Scan for the cell matching the given text and deliver its [X, Y] coordinate at center. 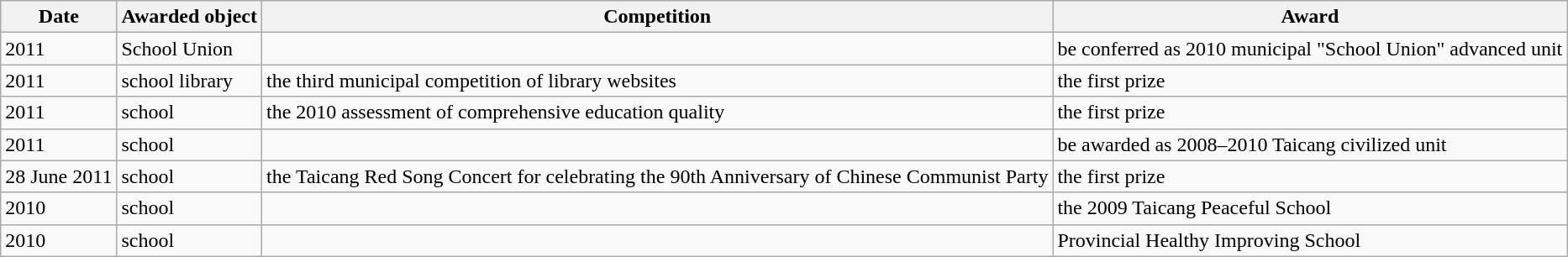
Awarded object [190, 17]
the 2010 assessment of comprehensive education quality [657, 113]
Competition [657, 17]
be awarded as 2008–2010 Taicang civilized unit [1310, 144]
Provincial Healthy Improving School [1310, 240]
Date [59, 17]
the Taicang Red Song Concert for celebrating the 90th Anniversary of Chinese Communist Party [657, 176]
School Union [190, 49]
the 2009 Taicang Peaceful School [1310, 208]
school library [190, 81]
28 June 2011 [59, 176]
be conferred as 2010 municipal "School Union" advanced unit [1310, 49]
the third municipal competition of library websites [657, 81]
Award [1310, 17]
